Scan for the cell matching the given text and deliver its [X, Y] coordinate at center. 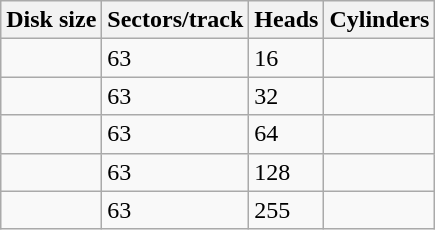
16 [286, 58]
128 [286, 172]
Sectors/track [176, 20]
Cylinders [380, 20]
255 [286, 210]
Disk size [52, 20]
Heads [286, 20]
64 [286, 134]
32 [286, 96]
